Search for the cell housing the specified text and yield its (x, y) center coordinate. 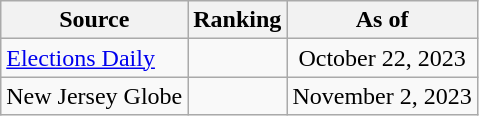
November 2, 2023 (382, 96)
Ranking (238, 20)
As of (382, 20)
Elections Daily (94, 58)
Source (94, 20)
October 22, 2023 (382, 58)
New Jersey Globe (94, 96)
